Return the (x, y) coordinate for the center point of the cell that contains the specified text.  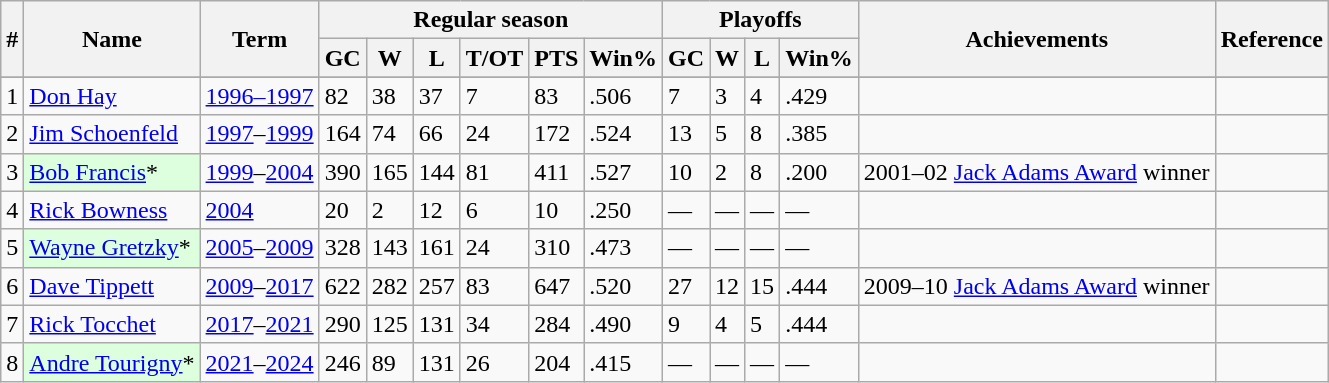
27 (686, 286)
82 (342, 96)
125 (390, 324)
.490 (624, 324)
2005–2009 (260, 248)
164 (342, 134)
2021–2024 (260, 362)
15 (762, 286)
74 (390, 134)
310 (556, 248)
2001–02 Jack Adams Award winner (1036, 172)
.429 (820, 96)
1999–2004 (260, 172)
172 (556, 134)
290 (342, 324)
622 (342, 286)
Dave Tippett (112, 286)
143 (390, 248)
.527 (624, 172)
282 (390, 286)
Playoffs (760, 20)
.250 (624, 210)
1 (12, 96)
# (12, 39)
89 (390, 362)
161 (436, 248)
.506 (624, 96)
Term (260, 39)
2009–10 Jack Adams Award winner (1036, 286)
2017–2021 (260, 324)
Don Hay (112, 96)
.385 (820, 134)
328 (342, 248)
257 (436, 286)
Jim Schoenfeld (112, 134)
.415 (624, 362)
26 (494, 362)
81 (494, 172)
34 (494, 324)
144 (436, 172)
Rick Bowness (112, 210)
66 (436, 134)
Reference (1272, 39)
PTS (556, 58)
Achievements (1036, 39)
Rick Tocchet (112, 324)
390 (342, 172)
.520 (624, 286)
Wayne Gretzky* (112, 248)
204 (556, 362)
.200 (820, 172)
2009–2017 (260, 286)
20 (342, 210)
38 (390, 96)
411 (556, 172)
.524 (624, 134)
Name (112, 39)
37 (436, 96)
246 (342, 362)
Andre Tourigny* (112, 362)
.473 (624, 248)
1996–1997 (260, 96)
Regular season (490, 20)
647 (556, 286)
2004 (260, 210)
165 (390, 172)
T/OT (494, 58)
13 (686, 134)
Bob Francis* (112, 172)
1997–1999 (260, 134)
284 (556, 324)
9 (686, 324)
